Return [X, Y] of the center of cell containing provided text 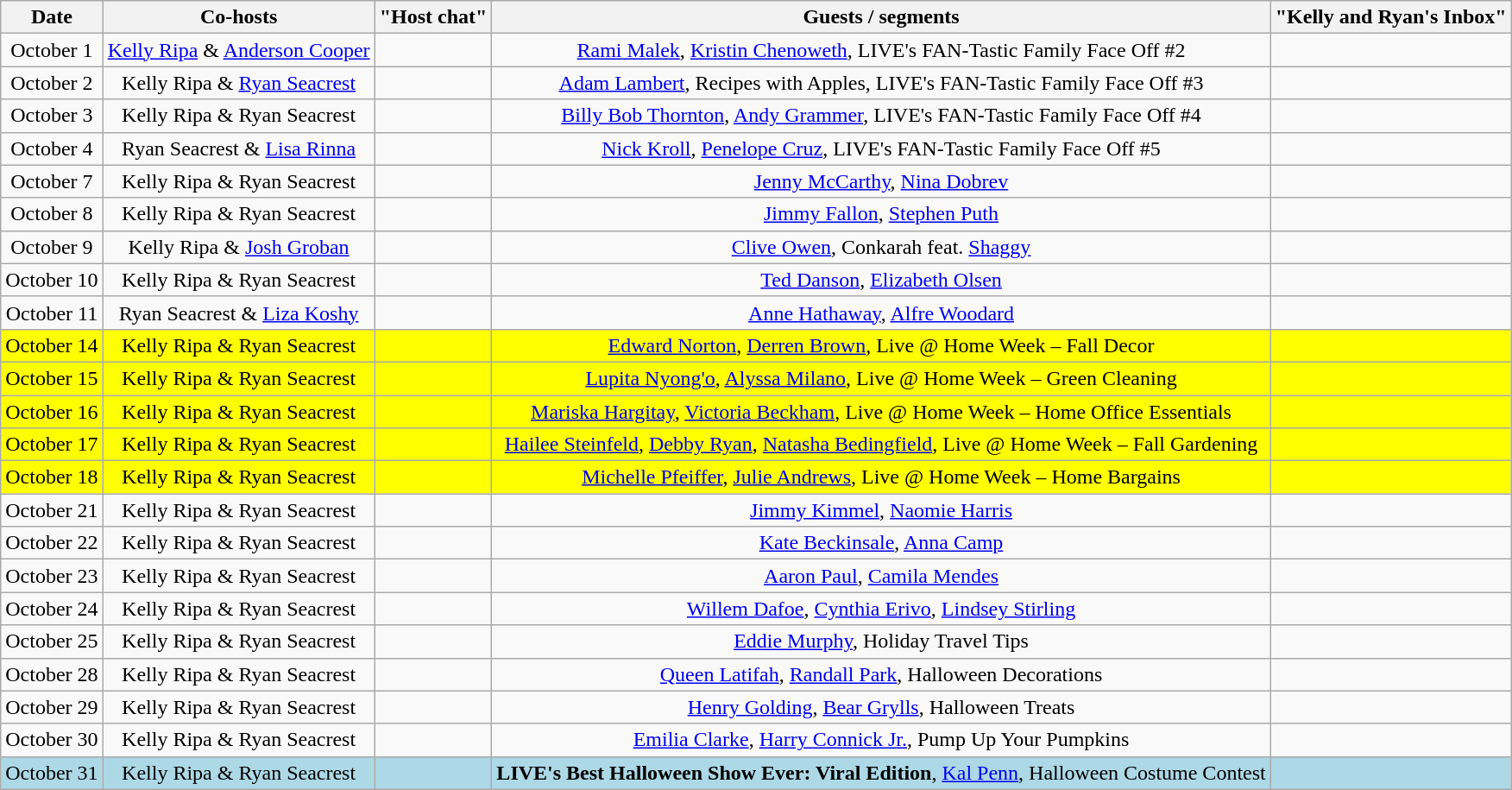
Eddie Murphy, Holiday Travel Tips [881, 641]
October 22 [52, 543]
October 4 [52, 149]
Kate Beckinsale, Anna Camp [881, 543]
"Host chat" [433, 17]
October 31 [52, 773]
Ryan Seacrest & Liza Koshy [238, 313]
Kelly Ripa & Josh Groban [238, 247]
Edward Norton, Derren Brown, Live @ Home Week – Fall Decor [881, 345]
October 7 [52, 181]
October 9 [52, 247]
Clive Owen, Conkarah feat. Shaggy [881, 247]
Queen Latifah, Randall Park, Halloween Decorations [881, 674]
October 8 [52, 214]
LIVE's Best Halloween Show Ever: Viral Edition, Kal Penn, Halloween Costume Contest [881, 773]
October 29 [52, 707]
Lupita Nyong'o, Alyssa Milano, Live @ Home Week – Green Cleaning [881, 378]
October 17 [52, 445]
Kelly Ripa & Anderson Cooper [238, 50]
Date [52, 17]
Guests / segments [881, 17]
October 11 [52, 313]
Mariska Hargitay, Victoria Beckham, Live @ Home Week – Home Office Essentials [881, 412]
Hailee Steinfeld, Debby Ryan, Natasha Bedingfield, Live @ Home Week – Fall Gardening [881, 445]
Jenny McCarthy, Nina Dobrev [881, 181]
Co-hosts [238, 17]
Nick Kroll, Penelope Cruz, LIVE's FAN-Tastic Family Face Off #5 [881, 149]
October 21 [52, 510]
Michelle Pfeiffer, Julie Andrews, Live @ Home Week – Home Bargains [881, 477]
Billy Bob Thornton, Andy Grammer, LIVE's FAN-Tastic Family Face Off #4 [881, 116]
October 16 [52, 412]
Jimmy Kimmel, Naomie Harris [881, 510]
October 28 [52, 674]
October 30 [52, 740]
October 15 [52, 378]
October 23 [52, 576]
October 25 [52, 641]
October 18 [52, 477]
Anne Hathaway, Alfre Woodard [881, 313]
October 24 [52, 609]
October 1 [52, 50]
"Kelly and Ryan's Inbox" [1391, 17]
October 3 [52, 116]
Willem Dafoe, Cynthia Erivo, Lindsey Stirling [881, 609]
October 10 [52, 280]
Ryan Seacrest & Lisa Rinna [238, 149]
Rami Malek, Kristin Chenoweth, LIVE's FAN-Tastic Family Face Off #2 [881, 50]
Henry Golding, Bear Grylls, Halloween Treats [881, 707]
Ted Danson, Elizabeth Olsen [881, 280]
October 14 [52, 345]
Adam Lambert, Recipes with Apples, LIVE's FAN-Tastic Family Face Off #3 [881, 83]
Jimmy Fallon, Stephen Puth [881, 214]
Aaron Paul, Camila Mendes [881, 576]
Emilia Clarke, Harry Connick Jr., Pump Up Your Pumpkins [881, 740]
October 2 [52, 83]
